Output the [X, Y] coordinate of the center of the cell containing the given text.  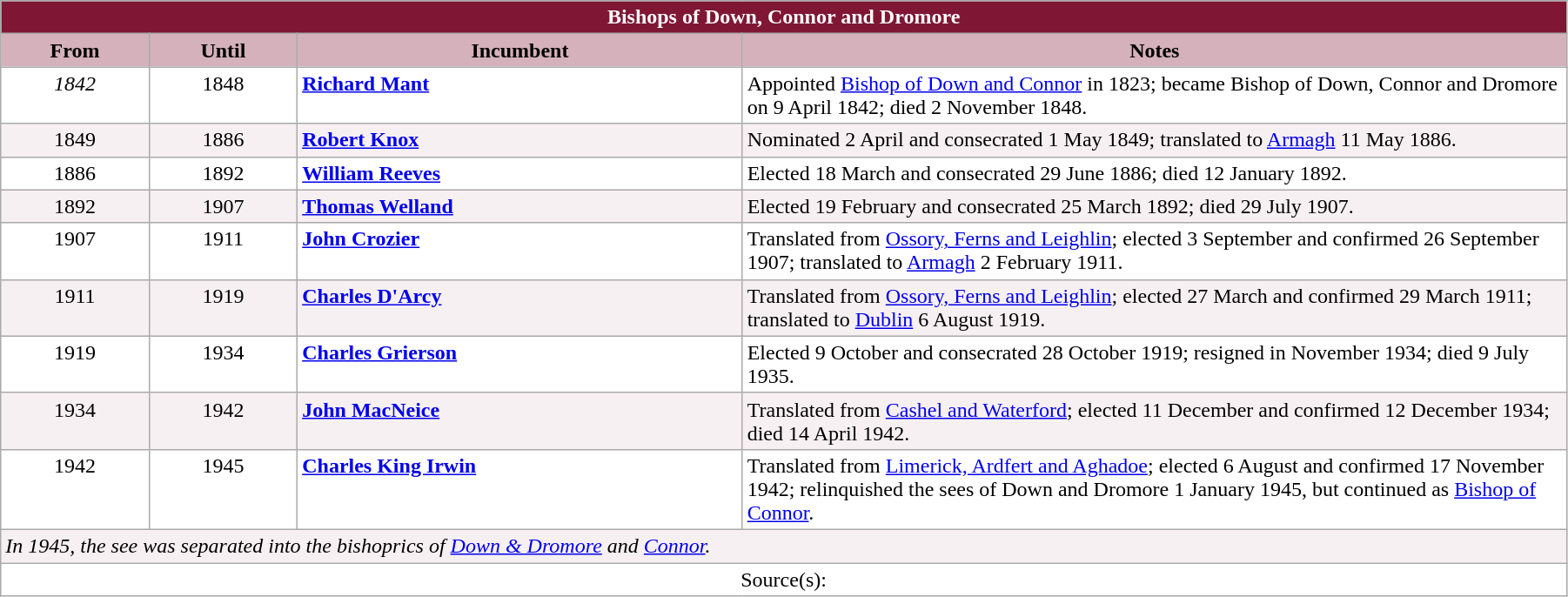
Elected 9 October and consecrated 28 October 1919; resigned in November 1934; died 9 July 1935. [1154, 364]
In 1945, the see was separated into the bishoprics of Down & Dromore and Connor. [784, 546]
Thomas Welland [520, 206]
Translated from Ossory, Ferns and Leighlin; elected 27 March and confirmed 29 March 1911; translated to Dublin 6 August 1919. [1154, 308]
Incumbent [520, 50]
Charles King Irwin [520, 489]
Notes [1154, 50]
Translated from Cashel and Waterford; elected 11 December and confirmed 12 December 1934; died 14 April 1942. [1154, 421]
1945 [223, 489]
1842 [75, 96]
Source(s): [784, 579]
John MacNeice [520, 421]
From [75, 50]
Translated from Ossory, Ferns and Leighlin; elected 3 September and confirmed 26 September 1907; translated to Armagh 2 February 1911. [1154, 251]
Bishops of Down, Connor and Dromore [784, 17]
Appointed Bishop of Down and Connor in 1823; became Bishop of Down, Connor and Dromore on 9 April 1842; died 2 November 1848. [1154, 96]
William Reeves [520, 173]
Until [223, 50]
1848 [223, 96]
Nominated 2 April and consecrated 1 May 1849; translated to Armagh 11 May 1886. [1154, 140]
1849 [75, 140]
Elected 19 February and consecrated 25 March 1892; died 29 July 1907. [1154, 206]
John Crozier [520, 251]
Charles D'Arcy [520, 308]
Richard Mant [520, 96]
Elected 18 March and consecrated 29 June 1886; died 12 January 1892. [1154, 173]
Robert Knox [520, 140]
Charles Grierson [520, 364]
